Return (x, y) of the center of cell containing provided text 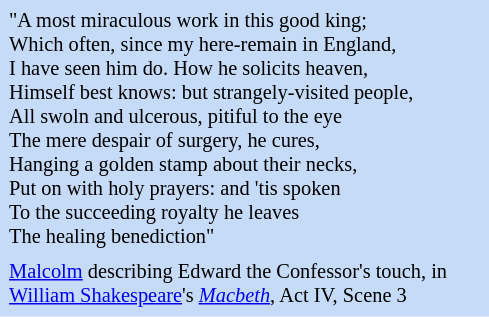
Malcolm describing Edward the Confessor's touch, in William Shakespeare's Macbeth, Act IV, Scene 3 (246, 284)
